Search for the cell housing the specified text and yield its [X, Y] center coordinate. 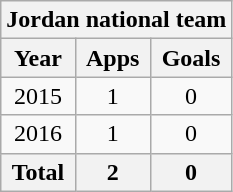
Total [38, 172]
2015 [38, 96]
Goals [191, 58]
2 [112, 172]
Apps [112, 58]
2016 [38, 134]
Year [38, 58]
Jordan national team [116, 20]
